Capture the cell that displays the provided text and extract its [X, Y] central coordinate. 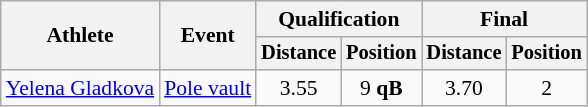
Athlete [80, 36]
Final [504, 19]
2 [546, 88]
Qualification [338, 19]
3.70 [464, 88]
9 qB [381, 88]
Event [208, 36]
Yelena Gladkova [80, 88]
Pole vault [208, 88]
3.55 [298, 88]
